For the text-containing cell, return its midpoint in (x, y) coordinate format. 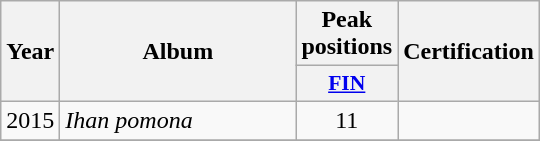
FIN (347, 84)
2015 (30, 120)
Ihan pomona (178, 120)
Year (30, 52)
Peak positions (347, 34)
Album (178, 52)
Certification (469, 52)
11 (347, 120)
